Find where the given text appears and provide that cell's center as (x, y) coordinate. 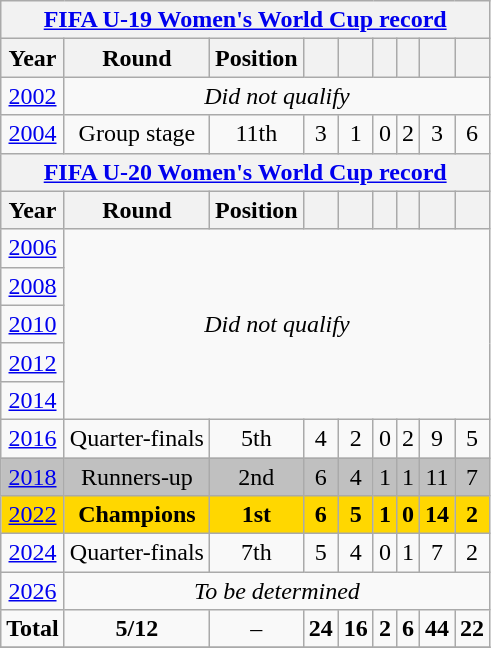
14 (436, 515)
2nd (256, 477)
44 (436, 629)
1st (256, 515)
5/12 (136, 629)
2016 (33, 438)
7th (256, 553)
2012 (33, 362)
11 (436, 477)
2004 (33, 134)
FIFA U-20 Women's World Cup record (246, 172)
Champions (136, 515)
2006 (33, 248)
2018 (33, 477)
5th (256, 438)
2002 (33, 96)
16 (356, 629)
Runners-up (136, 477)
9 (436, 438)
22 (472, 629)
2022 (33, 515)
2008 (33, 286)
Total (33, 629)
24 (320, 629)
Group stage (136, 134)
2026 (33, 591)
– (256, 629)
2024 (33, 553)
2010 (33, 324)
To be determined (276, 591)
FIFA U-19 Women's World Cup record (246, 20)
11th (256, 134)
2014 (33, 400)
